Determine the [x, y] coordinate at the center of the cell enclosing the given text.  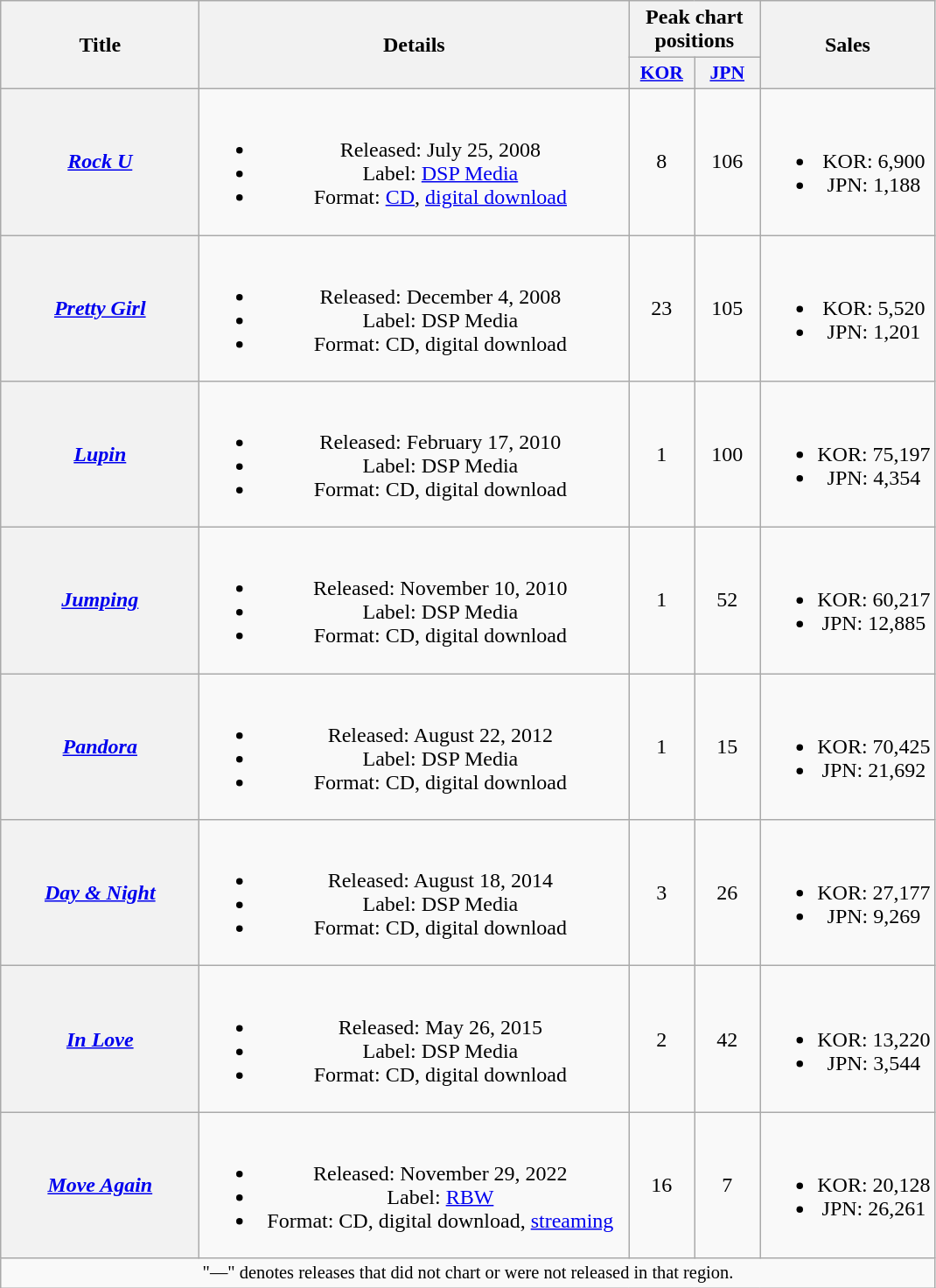
Released: May 26, 2015 Label: DSP MediaFormat: CD, digital download [415, 1039]
KOR: 6,900JPN: 1,188 [848, 161]
Details [415, 45]
"—" denotes releases that did not chart or were not released in that region. [468, 1273]
JPN [728, 73]
Rock U [100, 161]
Pretty Girl [100, 308]
KOR: 5,520JPN: 1,201 [848, 308]
KOR: 75,197JPN: 4,354 [848, 455]
26 [728, 892]
Peak chart positions [695, 30]
7 [728, 1185]
Day & Night [100, 892]
23 [661, 308]
Move Again [100, 1185]
Jumping [100, 600]
Lupin [100, 455]
Sales [848, 45]
8 [661, 161]
Title [100, 45]
KOR: 13,220JPN: 3,544 [848, 1039]
Released: February 17, 2010 Label: DSP MediaFormat: CD, digital download [415, 455]
KOR: 60,217JPN: 12,885 [848, 600]
Released: December 4, 2008 Label: DSP MediaFormat: CD, digital download [415, 308]
15 [728, 747]
Released: July 25, 2008 Label: DSP MediaFormat: CD, digital download [415, 161]
Released: August 22, 2012 Label: DSP MediaFormat: CD, digital download [415, 747]
2 [661, 1039]
KOR: 27,177JPN: 9,269 [848, 892]
Released: August 18, 2014 Label: DSP MediaFormat: CD, digital download [415, 892]
In Love [100, 1039]
Released: November 29, 2022 Label: RBWFormat: CD, digital download, streaming [415, 1185]
16 [661, 1185]
3 [661, 892]
52 [728, 600]
Pandora [100, 747]
42 [728, 1039]
Released: November 10, 2010 Label: DSP MediaFormat: CD, digital download [415, 600]
KOR: 70,425JPN: 21,692 [848, 747]
100 [728, 455]
KOR: 20,128JPN: 26,261 [848, 1185]
KOR [661, 73]
106 [728, 161]
105 [728, 308]
